Pinpoint the cell where the given text exists, returning its (x, y) midpoint coordinate. 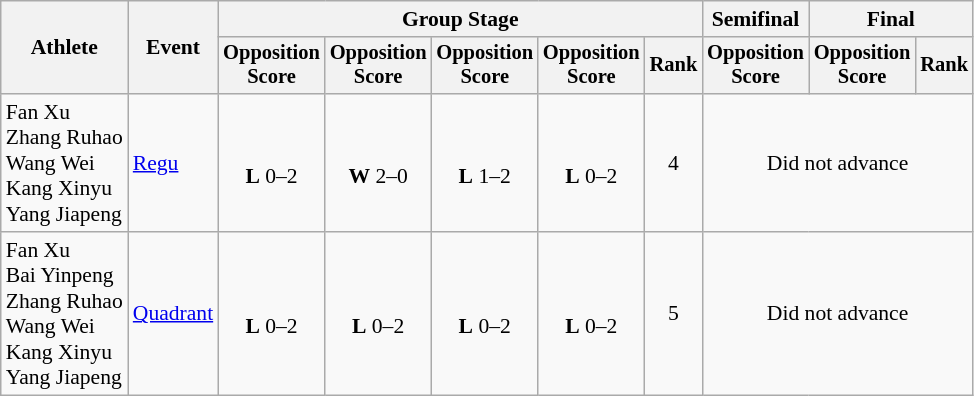
Regu (173, 163)
4 (674, 163)
Event (173, 48)
Final (891, 19)
W 2–0 (378, 163)
Fan XuBai YinpengZhang RuhaoWang WeiKang XinyuYang Jiapeng (64, 314)
Fan XuZhang RuhaoWang WeiKang XinyuYang Jiapeng (64, 163)
Semifinal (756, 19)
Quadrant (173, 314)
L 1–2 (484, 163)
5 (674, 314)
Athlete (64, 48)
Group Stage (460, 19)
